Locate the cell with the specified text and output its [x, y] center coordinate. 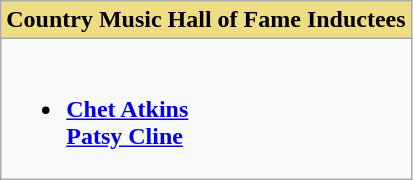
Country Music Hall of Fame Inductees [206, 20]
Chet AtkinsPatsy Cline [206, 109]
